From the cell containing the given text, extract its center point as [x, y] coordinate. 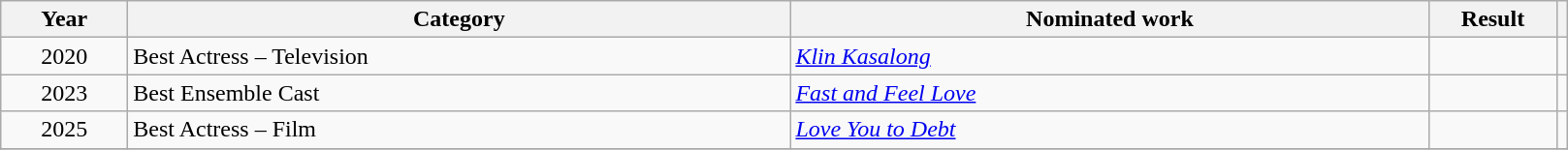
Result [1493, 19]
Klin Kasalong [1109, 56]
Category [460, 19]
Nominated work [1109, 19]
2020 [64, 56]
Best Actress – Film [460, 130]
2025 [64, 130]
Year [64, 19]
Love You to Debt [1109, 130]
Fast and Feel Love [1109, 93]
2023 [64, 93]
Best Actress – Television [460, 56]
Best Ensemble Cast [460, 93]
